Provide the (x, y) coordinate of the cell's center where the given text is located.  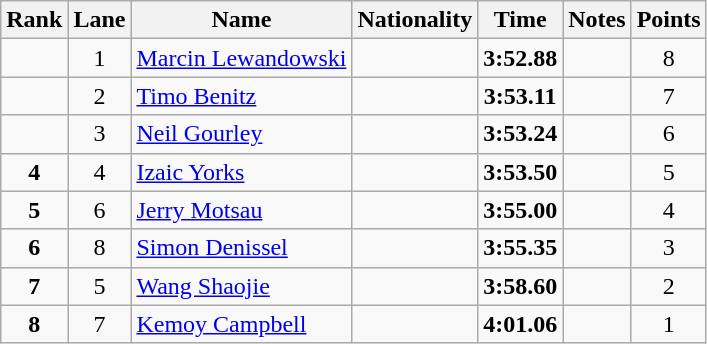
Nationality (415, 20)
Wang Shaojie (242, 286)
3:53.50 (520, 172)
Rank (34, 20)
3:52.88 (520, 58)
Jerry Motsau (242, 210)
Izaic Yorks (242, 172)
4:01.06 (520, 324)
Timo Benitz (242, 96)
Notes (597, 20)
3:58.60 (520, 286)
Lane (100, 20)
3:53.11 (520, 96)
Kemoy Campbell (242, 324)
3:55.00 (520, 210)
Points (668, 20)
Marcin Lewandowski (242, 58)
Name (242, 20)
Time (520, 20)
Simon Denissel (242, 248)
3:53.24 (520, 134)
Neil Gourley (242, 134)
3:55.35 (520, 248)
